From the cell containing the given text, extract its center point as [X, Y] coordinate. 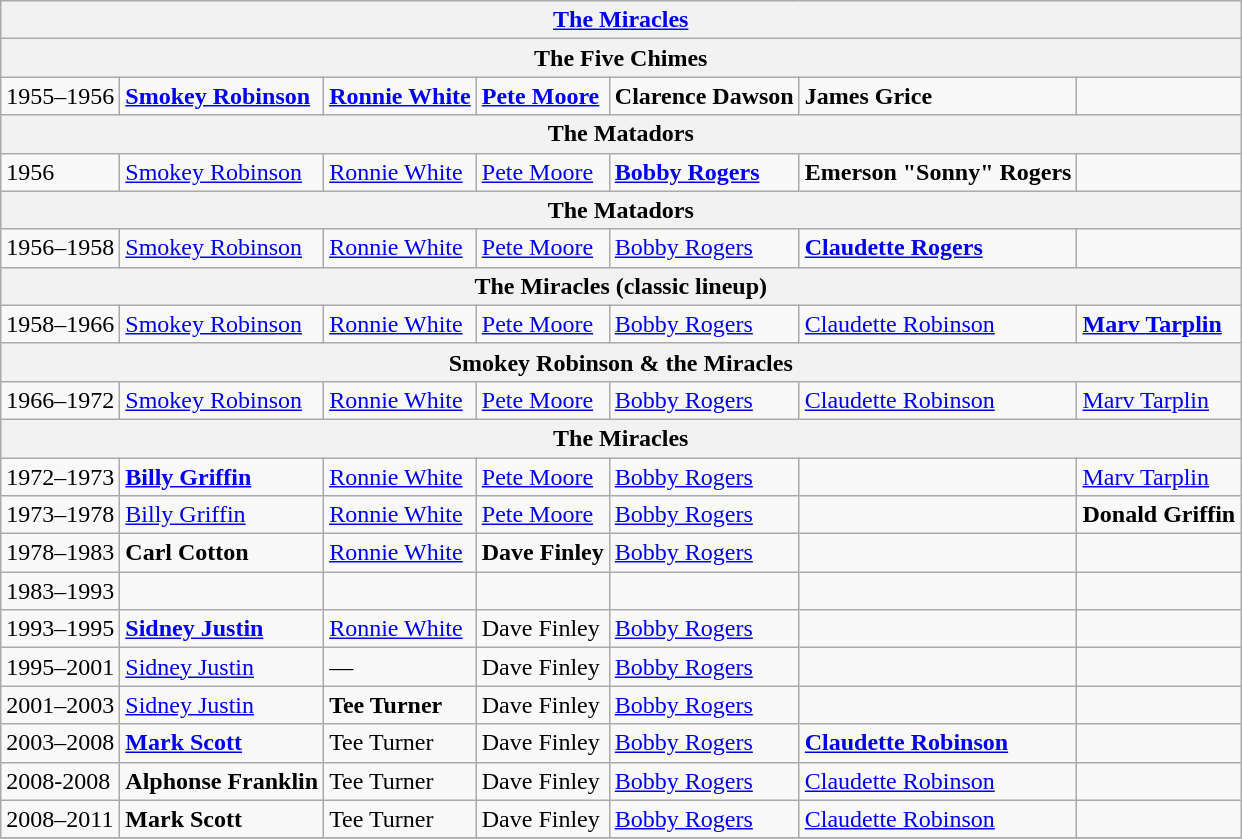
— [400, 667]
The Miracles (classic lineup) [621, 286]
Smokey Robinson & the Miracles [621, 362]
1955–1956 [60, 96]
2003–2008 [60, 743]
1958–1966 [60, 324]
1973–1978 [60, 515]
1983–1993 [60, 591]
Donald Griffin [1159, 515]
2008–2011 [60, 819]
Clarence Dawson [704, 96]
1956 [60, 172]
1993–1995 [60, 629]
Emerson "Sonny" Rogers [938, 172]
The Five Chimes [621, 58]
1995–2001 [60, 667]
2008-2008 [60, 781]
Alphonse Franklin [222, 781]
1966–1972 [60, 400]
Carl Cotton [222, 553]
2001–2003 [60, 705]
James Grice [938, 96]
1972–1973 [60, 477]
Claudette Rogers [938, 248]
1956–1958 [60, 248]
1978–1983 [60, 553]
